Pinpoint the cell where the given text exists, returning its [x, y] midpoint coordinate. 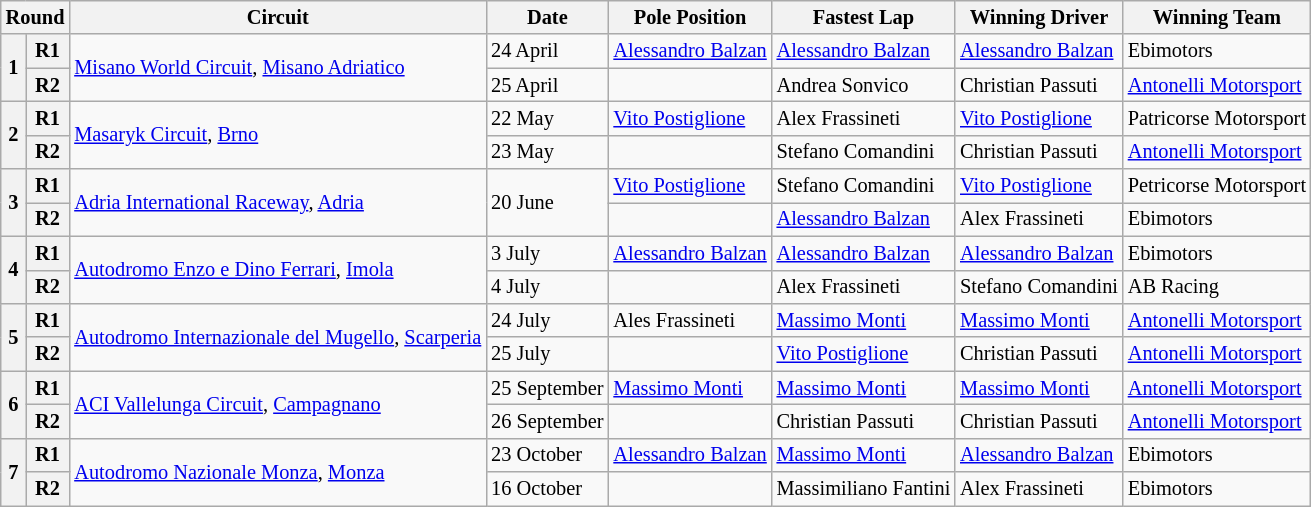
Adria International Raceway, Adria [278, 202]
3 [14, 202]
2 [14, 134]
Pole Position [690, 17]
Ales Frassineti [690, 320]
1 [14, 68]
6 [14, 404]
Circuit [278, 17]
7 [14, 472]
16 October [547, 489]
Masaryk Circuit, Brno [278, 134]
24 July [547, 320]
20 June [547, 202]
22 May [547, 118]
25 April [547, 85]
Winning Driver [1039, 17]
Autodromo Internazionale del Mugello, Scarperia [278, 336]
Fastest Lap [864, 17]
Massimiliano Fantini [864, 489]
23 May [547, 152]
Date [547, 17]
Patricorse Motorsport [1217, 118]
24 April [547, 51]
Andrea Sonvico [864, 85]
26 September [547, 421]
4 July [547, 287]
Petricorse Motorsport [1217, 186]
Winning Team [1217, 17]
AB Racing [1217, 287]
Round [36, 17]
3 July [547, 253]
5 [14, 336]
Misano World Circuit, Misano Adriatico [278, 68]
23 October [547, 455]
25 July [547, 354]
25 September [547, 388]
ACI Vallelunga Circuit, Campagnano [278, 404]
Autodromo Enzo e Dino Ferrari, Imola [278, 270]
Autodromo Nazionale Monza, Monza [278, 472]
4 [14, 270]
